Pinpoint the cell where the given text exists, returning its [x, y] midpoint coordinate. 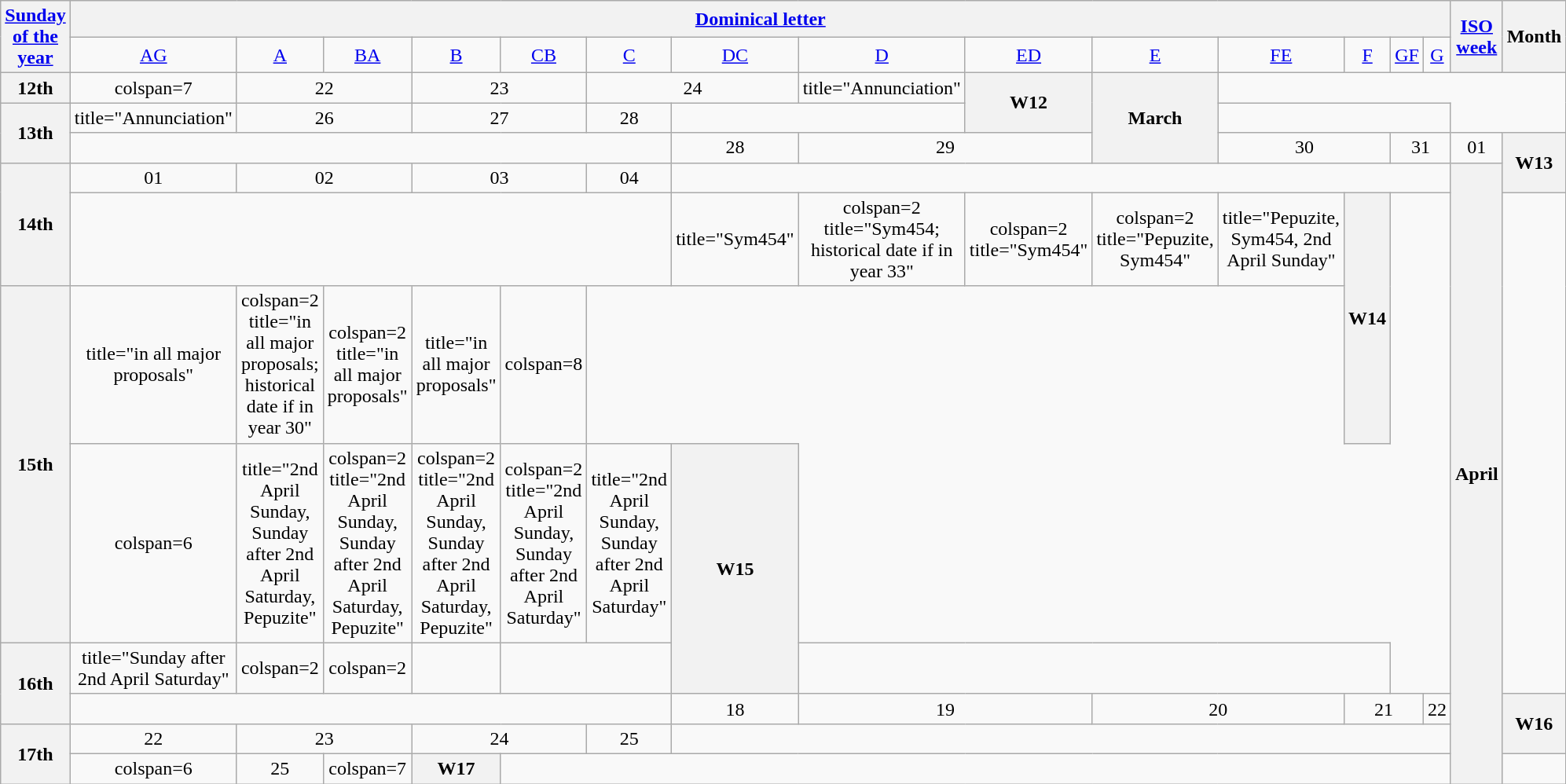
Sunday of the year [35, 37]
17th [35, 753]
W16 [1534, 724]
29 [945, 148]
E [1155, 55]
F [1367, 55]
colspan=2 title="in all major proposals" [368, 365]
CB [544, 55]
W15 [735, 569]
B [456, 55]
19 [945, 709]
title="Sunday after 2nd April Saturday" [153, 668]
FE [1281, 55]
G [1436, 55]
W12 [1029, 103]
03 [500, 178]
title="2nd April Sunday, Sunday after 2nd April Saturday, Pepuzite" [280, 543]
W17 [456, 768]
02 [324, 178]
21 [1384, 709]
30 [1304, 148]
20 [1218, 709]
15th [35, 464]
GF [1407, 55]
ED [1029, 55]
18 [735, 709]
colspan=2 title="2nd April Sunday, Sunday after 2nd April Saturday" [544, 543]
ISO week [1476, 37]
C [629, 55]
W14 [1367, 317]
title="Pepuzite, Sym454, 2nd April Sunday" [1281, 239]
Month [1534, 37]
DC [735, 55]
colspan=2 title="in all major proposals; historical date if in year 30" [280, 365]
title="2nd April Sunday, Sunday after 2nd April Saturday" [629, 543]
March [1155, 118]
16th [35, 683]
Dominical letter [761, 19]
April [1476, 473]
13th [35, 133]
title="Sym454" [735, 239]
colspan=2 title="Sym454; historical date if in year 33" [882, 239]
D [882, 55]
26 [324, 118]
W13 [1534, 163]
colspan=2 title="Sym454" [1029, 239]
BA [368, 55]
31 [1421, 148]
14th [35, 225]
colspan=8 [544, 365]
27 [500, 118]
AG [153, 55]
A [280, 55]
04 [629, 178]
12th [35, 88]
colspan=2 title="Pepuzite, Sym454" [1155, 239]
